Detect which cell encompasses the target text, then output its [x, y] center coordinate. 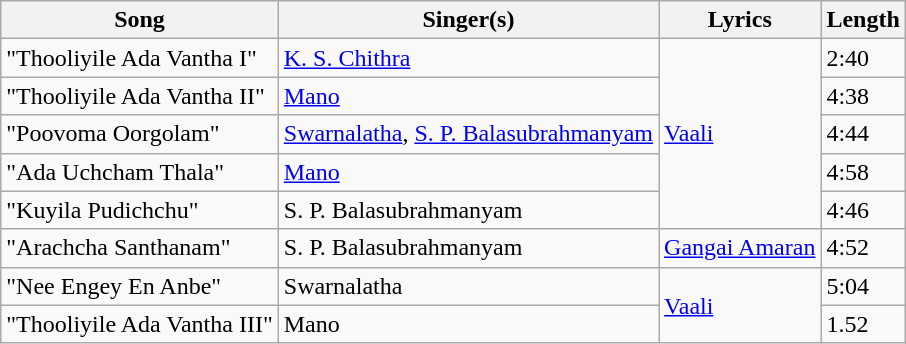
"Thooliyile Ada Vantha II" [140, 96]
4:58 [863, 172]
"Arachcha Santhanam" [140, 248]
4:46 [863, 210]
Song [140, 20]
Gangai Amaran [740, 248]
"Thooliyile Ada Vantha III" [140, 324]
Length [863, 20]
"Kuyila Pudichchu" [140, 210]
"Poovoma Oorgolam" [140, 134]
Swarnalatha [468, 286]
4:38 [863, 96]
2:40 [863, 58]
Singer(s) [468, 20]
1.52 [863, 324]
Lyrics [740, 20]
K. S. Chithra [468, 58]
"Thooliyile Ada Vantha I" [140, 58]
5:04 [863, 286]
4:44 [863, 134]
"Ada Uchcham Thala" [140, 172]
Swarnalatha, S. P. Balasubrahmanyam [468, 134]
"Nee Engey En Anbe" [140, 286]
4:52 [863, 248]
